Determine the (X, Y) coordinate at the center of the cell enclosing the given text.  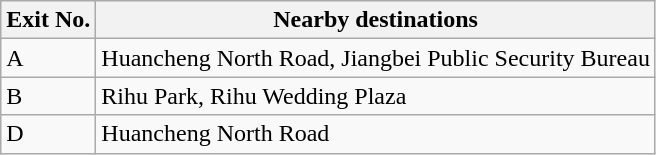
D (48, 134)
A (48, 58)
Rihu Park, Rihu Wedding Plaza (376, 96)
Exit No. (48, 20)
Huancheng North Road (376, 134)
B (48, 96)
Huancheng North Road, Jiangbei Public Security Bureau (376, 58)
Nearby destinations (376, 20)
